For the text-containing cell, return its midpoint in (x, y) coordinate format. 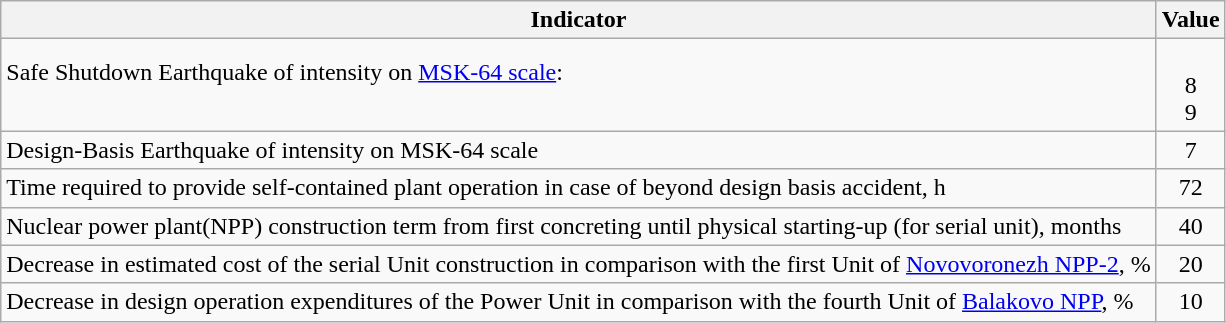
20 (1190, 264)
Nuclear power plant(NPP) construction term from first concreting until physical starting-up (for serial unit), months (578, 226)
40 (1190, 226)
Decrease in design operation expenditures of the Power Unit in comparison with the fourth Unit of Balakovo NPP, % (578, 302)
7 (1190, 150)
Time required to provide self-contained plant operation in case of beyond design basis accident, h (578, 188)
Decrease in estimated cost of the serial Unit construction in comparison with the first Unit of Novovoronezh NPP-2, % (578, 264)
Safe Shutdown Earthquake of intensity on MSK-64 scale: (578, 85)
72 (1190, 188)
10 (1190, 302)
89 (1190, 85)
Value (1190, 20)
Indicator (578, 20)
Design-Basis Earthquake of intensity on MSK-64 scale (578, 150)
